Find where the given text appears and provide that cell's center as [X, Y] coordinate. 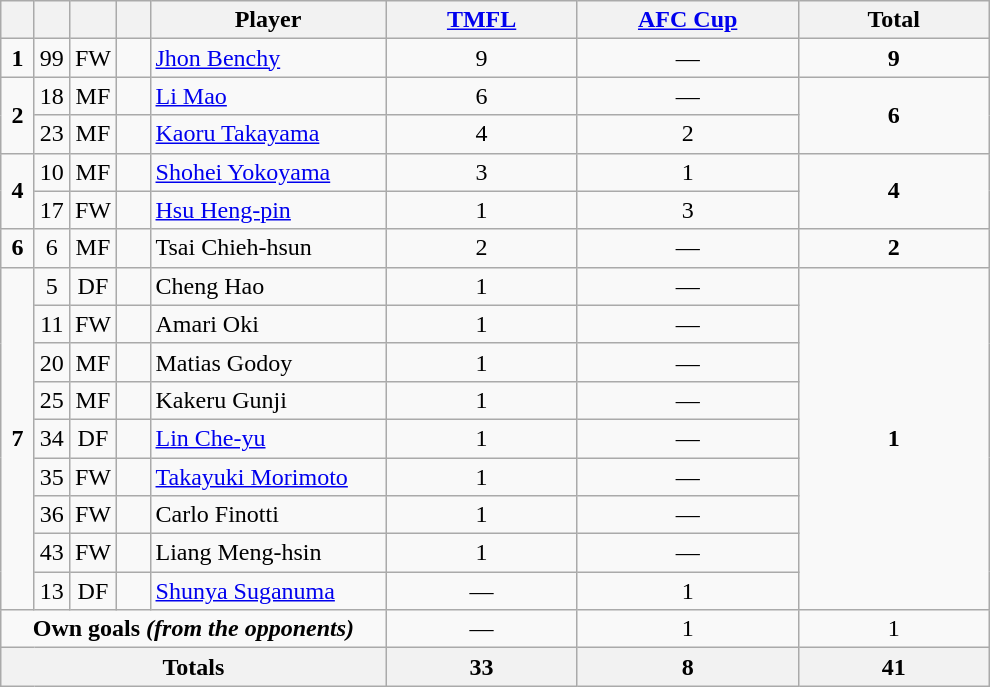
Player [268, 20]
Cheng Hao [268, 286]
AFC Cup [688, 20]
Li Mao [268, 96]
Jhon Benchy [268, 58]
Hsu Heng-pin [268, 210]
41 [894, 667]
Carlo Finotti [268, 515]
33 [482, 667]
Shohei Yokoyama [268, 172]
Liang Meng-hsin [268, 553]
Kakeru Gunji [268, 400]
34 [52, 438]
17 [52, 210]
10 [52, 172]
Kaoru Takayama [268, 134]
TMFL [482, 20]
35 [52, 477]
Takayuki Morimoto [268, 477]
43 [52, 553]
36 [52, 515]
Shunya Suganuma [268, 591]
Tsai Chieh-hsun [268, 248]
23 [52, 134]
7 [18, 438]
13 [52, 591]
99 [52, 58]
18 [52, 96]
8 [688, 667]
Matias Godoy [268, 362]
5 [52, 286]
20 [52, 362]
Amari Oki [268, 324]
Totals [194, 667]
Lin Che-yu [268, 438]
11 [52, 324]
Own goals (from the opponents) [194, 629]
25 [52, 400]
Total [894, 20]
